Detect which cell encompasses the target text, then output its [X, Y] center coordinate. 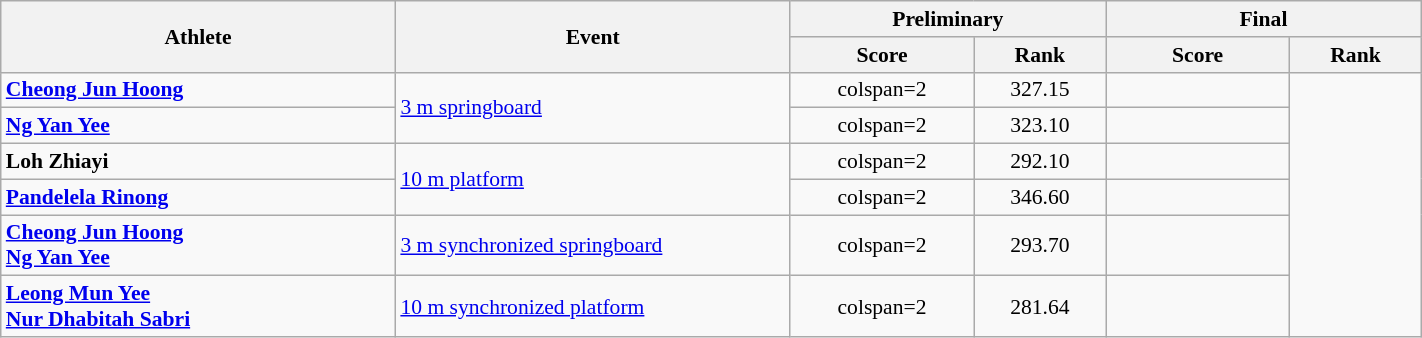
327.15 [1040, 90]
292.10 [1040, 162]
293.70 [1040, 246]
Ng Yan Yee [198, 126]
3 m synchronized springboard [592, 246]
Leong Mun YeeNur Dhabitah Sabri [198, 306]
10 m platform [592, 180]
323.10 [1040, 126]
Athlete [198, 36]
Preliminary [948, 19]
10 m synchronized platform [592, 306]
Final [1264, 19]
281.64 [1040, 306]
Cheong Jun HoongNg Yan Yee [198, 246]
Loh Zhiayi [198, 162]
346.60 [1040, 197]
3 m springboard [592, 108]
Event [592, 36]
Cheong Jun Hoong [198, 90]
Pandelela Rinong [198, 197]
